From the cell containing the given text, extract its center point as [X, Y] coordinate. 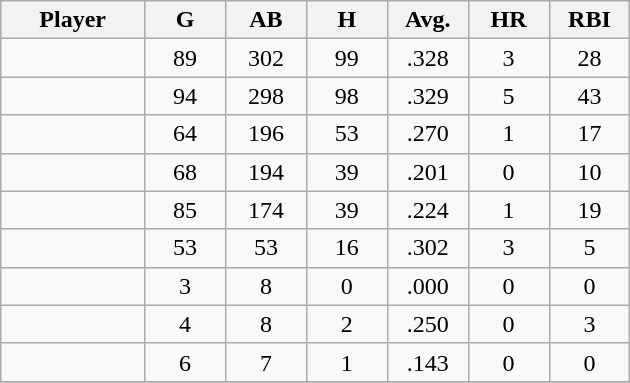
AB [266, 20]
43 [590, 96]
.328 [428, 58]
89 [186, 58]
.224 [428, 210]
68 [186, 172]
.302 [428, 248]
10 [590, 172]
.329 [428, 96]
.000 [428, 286]
98 [346, 96]
298 [266, 96]
7 [266, 362]
94 [186, 96]
Player [73, 20]
174 [266, 210]
Avg. [428, 20]
2 [346, 324]
85 [186, 210]
6 [186, 362]
.143 [428, 362]
17 [590, 134]
4 [186, 324]
RBI [590, 20]
HR [508, 20]
.201 [428, 172]
99 [346, 58]
194 [266, 172]
302 [266, 58]
64 [186, 134]
16 [346, 248]
G [186, 20]
28 [590, 58]
196 [266, 134]
19 [590, 210]
.270 [428, 134]
H [346, 20]
.250 [428, 324]
